Locate the cell with the specified text and output its [X, Y] center coordinate. 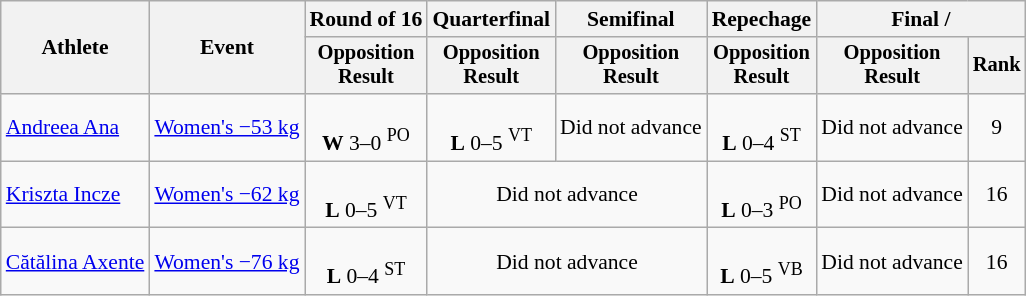
Cătălina Axente [76, 262]
Final / [920, 19]
Kriszta Incze [76, 194]
Women's −53 kg [226, 128]
Repechage [762, 19]
Event [226, 48]
Round of 16 [366, 19]
Athlete [76, 48]
Women's −76 kg [226, 262]
Women's −62 kg [226, 194]
Quarterfinal [491, 19]
Semifinal [631, 19]
W 3–0 PO [366, 128]
L 0–5 VB [762, 262]
Rank [997, 66]
Andreea Ana [76, 128]
L 0–3 PO [762, 194]
9 [997, 128]
